Search for the cell housing the specified text and yield its (x, y) center coordinate. 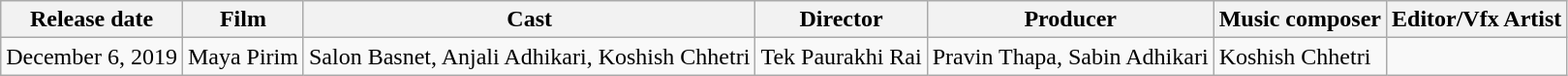
Director (841, 19)
Maya Pirim (242, 57)
Editor/Vfx Artist (1476, 19)
Music composer (1300, 19)
Tek Paurakhi Rai (841, 57)
Pravin Thapa, Sabin Adhikari (1070, 57)
December 6, 2019 (92, 57)
Koshish Chhetri (1300, 57)
Producer (1070, 19)
Cast (529, 19)
Film (242, 19)
Release date (92, 19)
Salon Basnet, Anjali Adhikari, Koshish Chhetri (529, 57)
